Return (X, Y) of the center of cell containing provided text 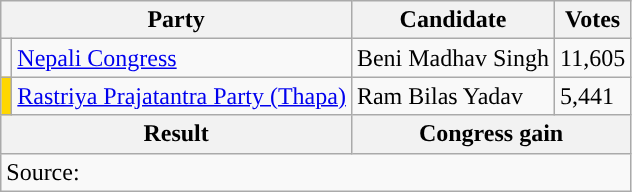
11,605 (592, 58)
Beni Madhav Singh (452, 58)
5,441 (592, 96)
Nepali Congress (182, 58)
Congress gain (490, 134)
Ram Bilas Yadav (452, 96)
Votes (592, 20)
Source: (316, 172)
Party (176, 20)
Result (176, 134)
Candidate (452, 20)
Rastriya Prajatantra Party (Thapa) (182, 96)
